From the cell containing the given text, extract its center point as [x, y] coordinate. 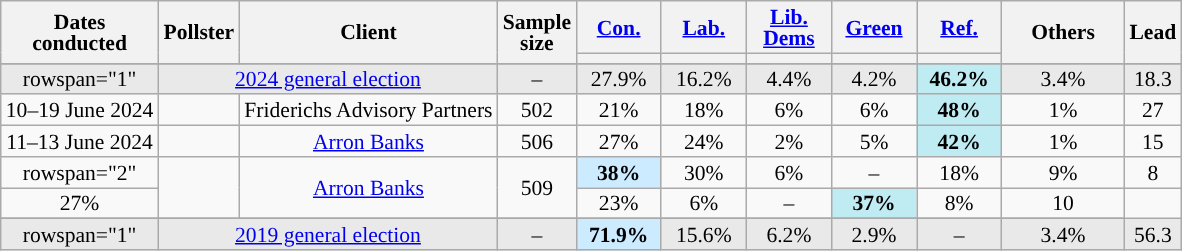
21% [618, 110]
23% [618, 204]
8% [960, 204]
506 [537, 142]
5% [874, 142]
8 [1152, 172]
Samplesize [537, 32]
10–19 June 2024 [80, 110]
Lib. Dems [788, 27]
24% [704, 142]
Ref. [960, 27]
38% [618, 172]
71.9% [618, 234]
15.6% [704, 234]
rowspan="2" [80, 172]
Others [1064, 32]
4.4% [788, 78]
16.2% [704, 78]
Pollster [198, 32]
2% [788, 142]
27 [1152, 110]
Dates conducted [80, 32]
48% [960, 110]
502 [537, 110]
15 [1152, 142]
10 [1064, 204]
Lead [1152, 32]
Client [368, 32]
37% [874, 204]
6.2% [788, 234]
4.2% [874, 78]
Con. [618, 27]
2019 general election [328, 234]
9% [1064, 172]
11–13 June 2024 [80, 142]
42% [960, 142]
Friderichs Advisory Partners [368, 110]
2024 general election [328, 78]
509 [537, 188]
Green [874, 27]
30% [704, 172]
2.9% [874, 234]
27.9% [618, 78]
46.2% [960, 78]
56.3 [1152, 234]
Lab. [704, 27]
18.3 [1152, 78]
